Provide the (x, y) coordinate of the cell's center where the given text is located.  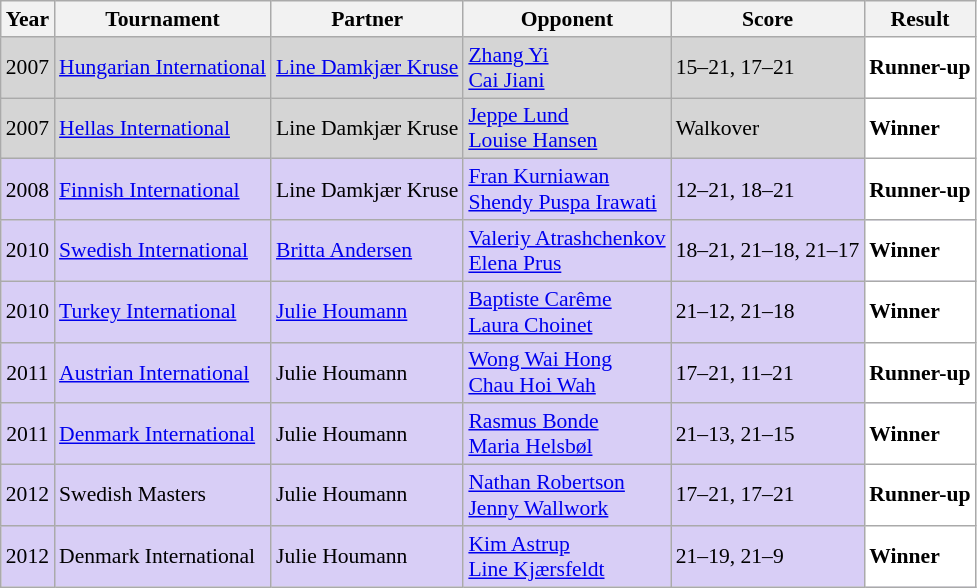
Partner (367, 19)
17–21, 11–21 (768, 372)
Result (920, 19)
Valeriy Atrashchenkov Elena Prus (566, 250)
Jeppe Lund Louise Hansen (566, 128)
Fran Kurniawan Shendy Puspa Irawati (566, 190)
18–21, 21–18, 21–17 (768, 250)
21–12, 21–18 (768, 312)
Austrian International (162, 372)
Opponent (566, 19)
Walkover (768, 128)
Hellas International (162, 128)
21–19, 21–9 (768, 556)
Turkey International (162, 312)
Finnish International (162, 190)
21–13, 21–15 (768, 434)
12–21, 18–21 (768, 190)
17–21, 17–21 (768, 496)
Nathan Robertson Jenny Wallwork (566, 496)
Zhang Yi Cai Jiani (566, 68)
Rasmus Bonde Maria Helsbøl (566, 434)
Swedish Masters (162, 496)
Year (28, 19)
Score (768, 19)
15–21, 17–21 (768, 68)
Kim Astrup Line Kjærsfeldt (566, 556)
Hungarian International (162, 68)
Swedish International (162, 250)
Baptiste Carême Laura Choinet (566, 312)
2008 (28, 190)
Britta Andersen (367, 250)
Tournament (162, 19)
Wong Wai Hong Chau Hoi Wah (566, 372)
